Return (X, Y) of the center of cell containing provided text 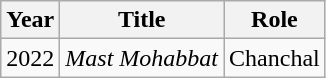
Year (30, 20)
Role (275, 20)
Mast Mohabbat (142, 58)
Chanchal (275, 58)
Title (142, 20)
2022 (30, 58)
